Output the (x, y) coordinate of the center of the cell containing the given text.  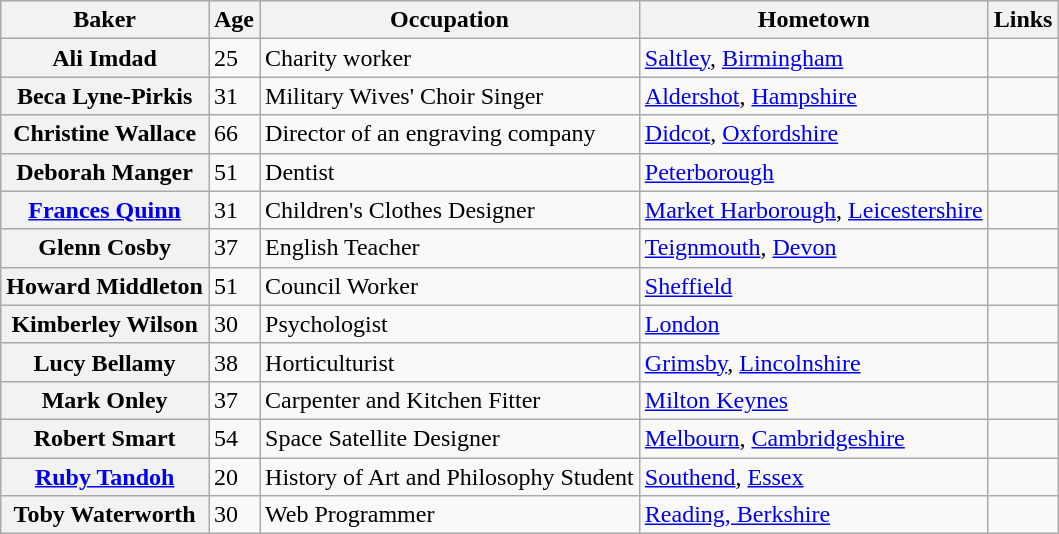
Military Wives' Choir Singer (450, 96)
Web Programmer (450, 515)
Howard Middleton (105, 286)
Council Worker (450, 286)
Glenn Cosby (105, 248)
Director of an engraving company (450, 134)
Ruby Tandoh (105, 477)
20 (234, 477)
Beca Lyne-Pirkis (105, 96)
Robert Smart (105, 438)
Southend, Essex (814, 477)
Market Harborough, Leicestershire (814, 210)
Aldershot, Hampshire (814, 96)
Mark Onley (105, 400)
54 (234, 438)
Reading, Berkshire (814, 515)
London (814, 324)
Psychologist (450, 324)
Age (234, 20)
Dentist (450, 172)
Children's Clothes Designer (450, 210)
Toby Waterworth (105, 515)
Carpenter and Kitchen Fitter (450, 400)
Charity worker (450, 58)
66 (234, 134)
Teignmouth, Devon (814, 248)
Hometown (814, 20)
Frances Quinn (105, 210)
English Teacher (450, 248)
Grimsby, Lincolnshire (814, 362)
Ali Imdad (105, 58)
25 (234, 58)
Links (1023, 20)
Christine Wallace (105, 134)
Didcot, Oxfordshire (814, 134)
Kimberley Wilson (105, 324)
Lucy Bellamy (105, 362)
Sheffield (814, 286)
Baker (105, 20)
History of Art and Philosophy Student (450, 477)
Saltley, Birmingham (814, 58)
Occupation (450, 20)
38 (234, 362)
Milton Keynes (814, 400)
Deborah Manger (105, 172)
Peterborough (814, 172)
Horticulturist (450, 362)
Melbourn, Cambridgeshire (814, 438)
Space Satellite Designer (450, 438)
